Pinpoint the cell where the given text exists, returning its [x, y] midpoint coordinate. 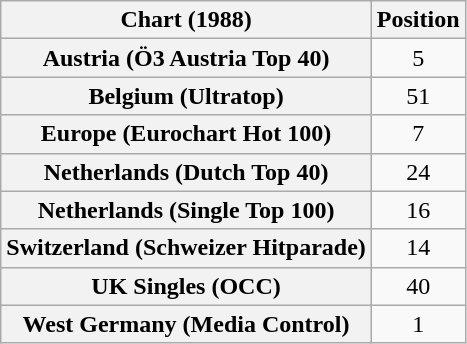
Switzerland (Schweizer Hitparade) [186, 248]
West Germany (Media Control) [186, 324]
7 [418, 134]
Position [418, 20]
16 [418, 210]
1 [418, 324]
40 [418, 286]
14 [418, 248]
Europe (Eurochart Hot 100) [186, 134]
Chart (1988) [186, 20]
Netherlands (Single Top 100) [186, 210]
24 [418, 172]
Austria (Ö3 Austria Top 40) [186, 58]
UK Singles (OCC) [186, 286]
Belgium (Ultratop) [186, 96]
Netherlands (Dutch Top 40) [186, 172]
5 [418, 58]
51 [418, 96]
